Return the (X, Y) coordinate for the center point of the cell that contains the specified text.  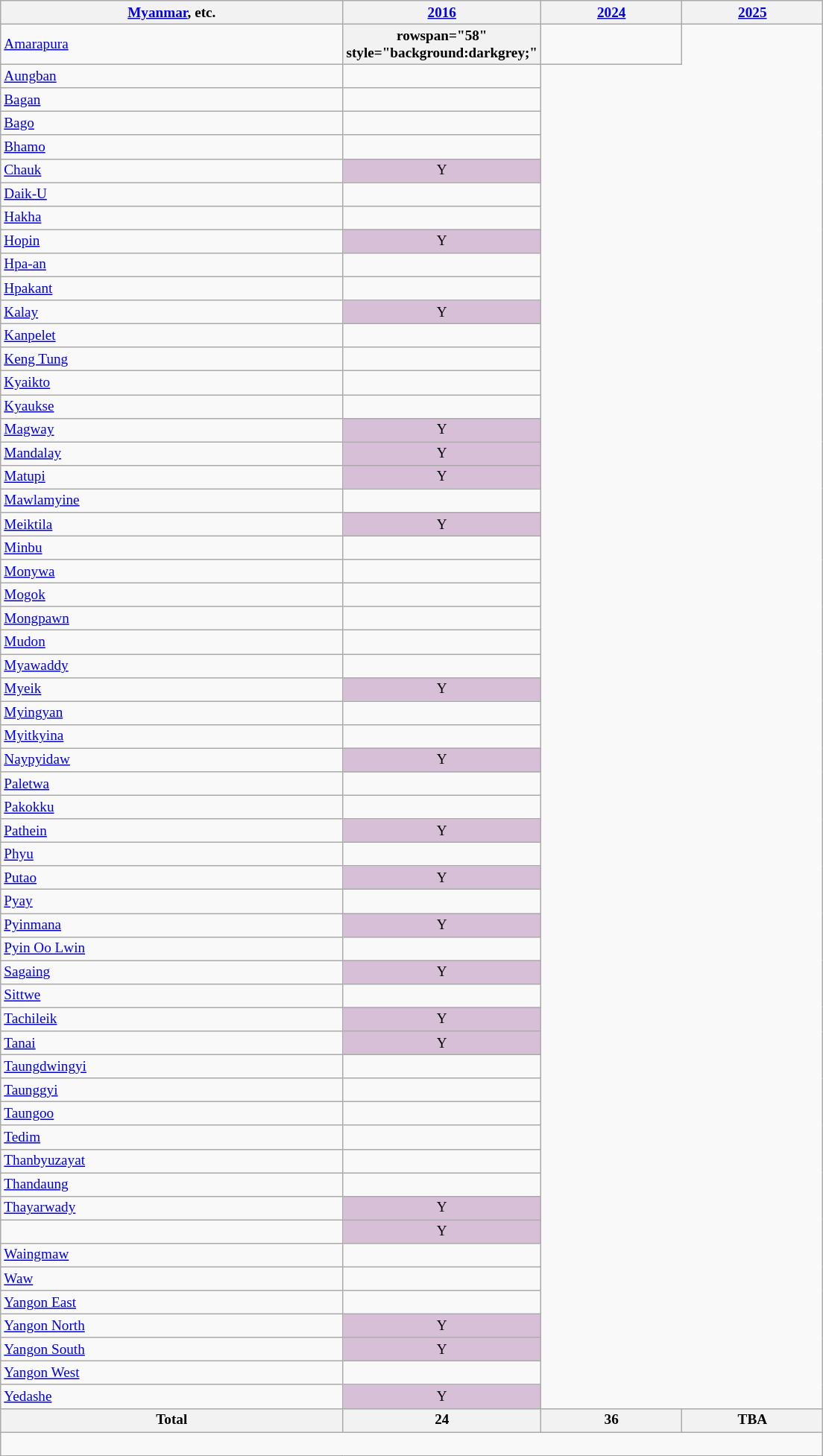
Keng Tung (171, 359)
TBA (753, 1420)
Yangon South (171, 1349)
Bagan (171, 100)
Pathein (171, 831)
Bago (171, 124)
Myingyan (171, 713)
Amarapura (171, 44)
Magway (171, 430)
Pyin Oo Lwin (171, 949)
Monywa (171, 572)
Taungoo (171, 1114)
Mogok (171, 595)
Yangon West (171, 1373)
Hpakant (171, 288)
2024 (611, 13)
Myanmar, etc. (171, 13)
Bhamo (171, 147)
Waingmaw (171, 1255)
Myawaddy (171, 665)
2016 (442, 13)
Sagaing (171, 972)
Taungdwingyi (171, 1066)
Daik-U (171, 194)
Pyay (171, 902)
Waw (171, 1279)
rowspan="58" style="background:darkgrey;" (442, 44)
Hakha (171, 218)
Total (171, 1420)
Yangon East (171, 1303)
36 (611, 1420)
Thayarwady (171, 1208)
Mandalay (171, 454)
2025 (753, 13)
Kalay (171, 312)
Kyaukse (171, 406)
Pyinmana (171, 925)
Taunggyi (171, 1090)
Tanai (171, 1043)
Tedim (171, 1137)
Myeik (171, 689)
Thandaung (171, 1184)
Mudon (171, 642)
Paletwa (171, 784)
Hopin (171, 241)
Yangon North (171, 1326)
Minbu (171, 548)
Myitkyina (171, 736)
Naypyidaw (171, 760)
Hpa-an (171, 265)
Meiktila (171, 525)
Kanpelet (171, 335)
Aungban (171, 76)
Matupi (171, 477)
Yedashe (171, 1396)
Sittwe (171, 996)
24 (442, 1420)
Kyaikto (171, 383)
Mawlamyine (171, 501)
Chauk (171, 171)
Thanbyuzayat (171, 1161)
Putao (171, 878)
Phyu (171, 854)
Pakokku (171, 807)
Mongpawn (171, 618)
Tachileik (171, 1019)
